Return the (x, y) coordinate for the center point of the cell that contains the specified text.  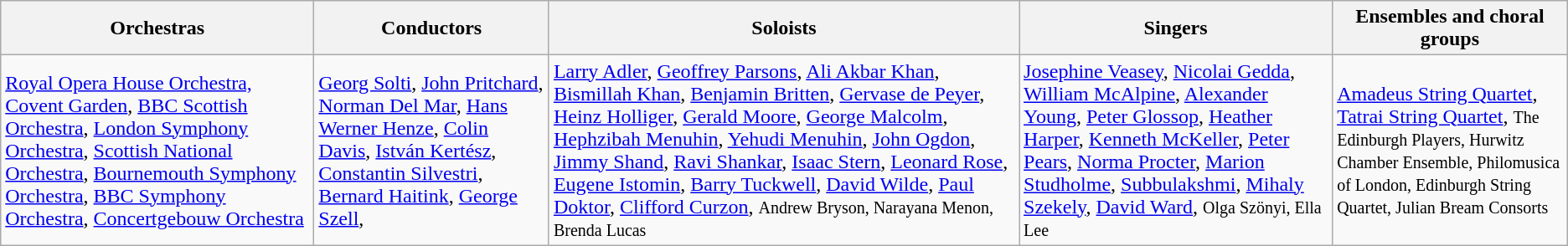
Soloists (784, 28)
Singers (1176, 28)
Conductors (432, 28)
Georg Solti, John Pritchard, Norman Del Mar, Hans Werner Henze, Colin Davis, István Kertész, Constantin Silvestri, Bernard Haitink, George Szell, (432, 151)
Ensembles and choral groups (1451, 28)
Orchestras (157, 28)
